Scan for the cell matching the given text and deliver its (x, y) coordinate at center. 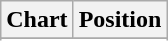
Position (120, 20)
Chart (37, 20)
